For the text-containing cell, return its midpoint in (X, Y) coordinate format. 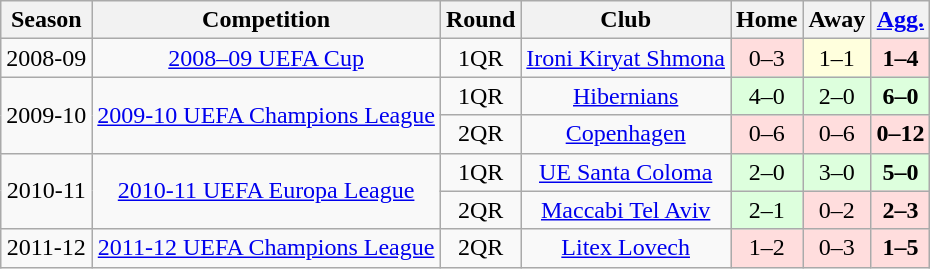
Home (767, 20)
2008-09 (46, 58)
1–2 (767, 248)
6–0 (900, 96)
2011-12 UEFA Champions League (266, 248)
1–1 (837, 58)
0–12 (900, 134)
Away (837, 20)
Round (480, 20)
2008–09 UEFA Cup (266, 58)
0–2 (837, 210)
2009-10 (46, 115)
2011-12 (46, 248)
5–0 (900, 172)
Competition (266, 20)
2–1 (767, 210)
3–0 (837, 172)
Litex Lovech (626, 248)
Copenhagen (626, 134)
Maccabi Tel Aviv (626, 210)
4–0 (767, 96)
Club (626, 20)
Ironi Kiryat Shmona (626, 58)
1–5 (900, 248)
1–4 (900, 58)
2009-10 UEFA Champions League (266, 115)
2010-11 (46, 191)
2010-11 UEFA Europa League (266, 191)
Hibernians (626, 96)
Agg. (900, 20)
2–3 (900, 210)
Season (46, 20)
UE Santa Coloma (626, 172)
